Provide the [x, y] coordinate of the cell's center where the given text is located.  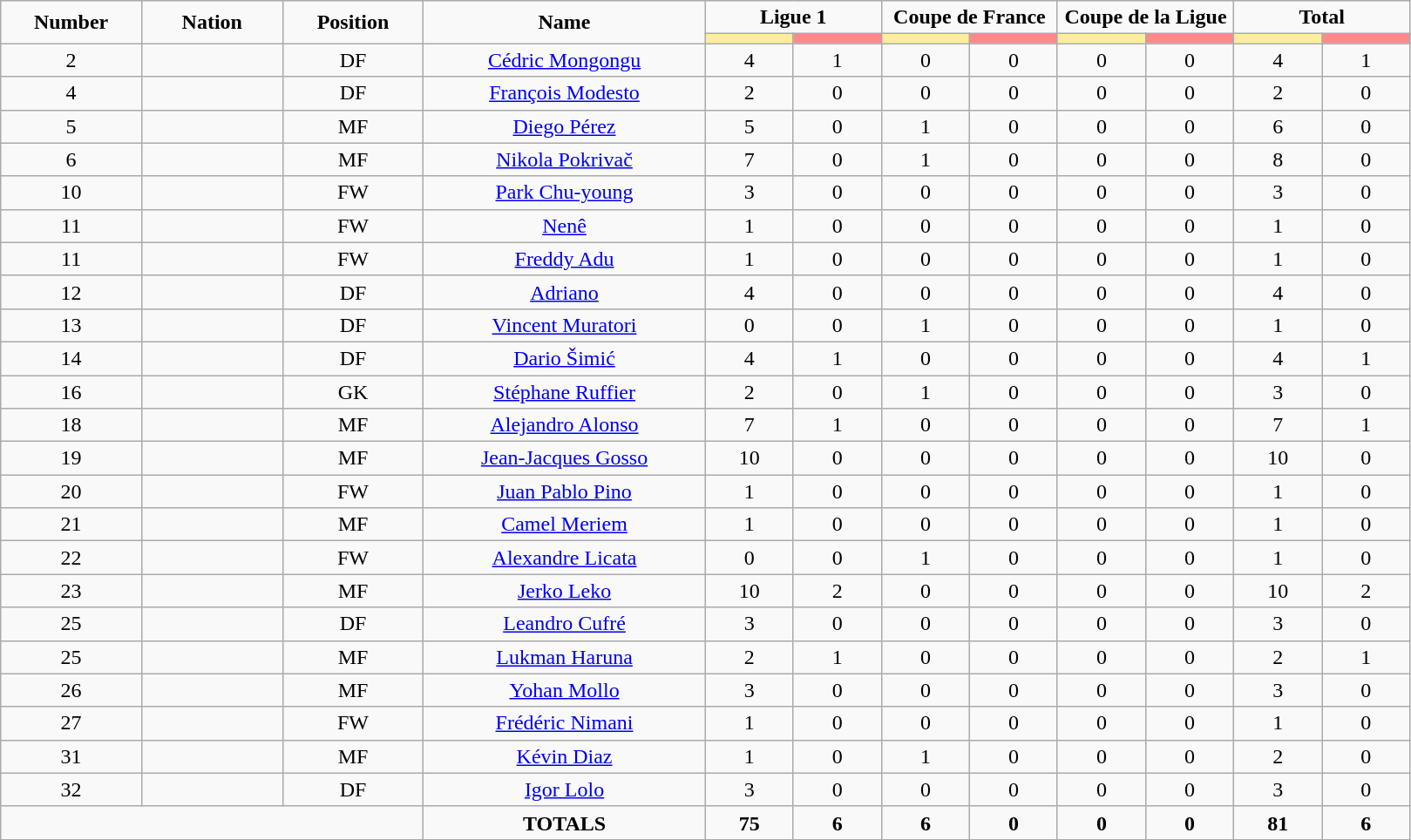
22 [71, 558]
Adriano [565, 292]
Park Chu-young [565, 193]
Leandro Cufré [565, 624]
32 [71, 789]
Coupe de la Ligue [1145, 17]
19 [71, 458]
Dario Šimić [565, 358]
Juan Pablo Pino [565, 491]
Coupe de France [969, 17]
18 [71, 425]
Alexandre Licata [565, 558]
François Modesto [565, 93]
Yohan Mollo [565, 690]
Alejandro Alonso [565, 425]
23 [71, 591]
Nenê [565, 226]
Number [71, 23]
Vincent Muratori [565, 325]
Frédéric Nimani [565, 723]
TOTALS [565, 823]
26 [71, 690]
21 [71, 525]
Name [565, 23]
Nikola Pokrivač [565, 159]
8 [1278, 159]
81 [1278, 823]
Kévin Diaz [565, 756]
Ligue 1 [793, 17]
Position [353, 23]
14 [71, 358]
Stéphane Ruffier [565, 391]
Igor Lolo [565, 789]
Lukman Haruna [565, 657]
Nation [212, 23]
20 [71, 491]
27 [71, 723]
75 [750, 823]
Freddy Adu [565, 259]
Jean-Jacques Gosso [565, 458]
16 [71, 391]
13 [71, 325]
Jerko Leko [565, 591]
12 [71, 292]
GK [353, 391]
Camel Meriem [565, 525]
Diego Pérez [565, 126]
Total [1322, 17]
31 [71, 756]
Cédric Mongongu [565, 60]
